Extract the (X, Y) coordinate from the center of the cell holding the provided text.  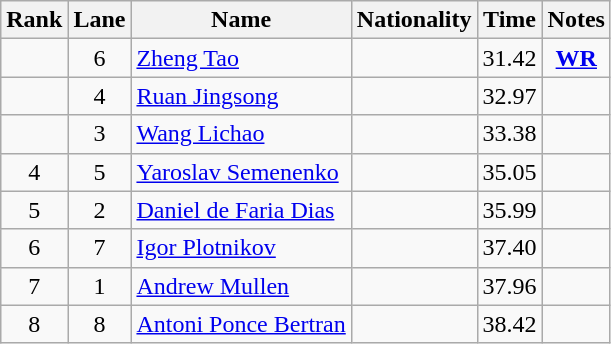
Nationality (414, 20)
Igor Plotnikov (241, 248)
Lane (100, 20)
Rank (34, 20)
Antoni Ponce Bertran (241, 324)
1 (100, 286)
35.05 (510, 172)
WR (576, 58)
Andrew Mullen (241, 286)
32.97 (510, 96)
33.38 (510, 134)
Notes (576, 20)
37.96 (510, 286)
31.42 (510, 58)
Yaroslav Semenenko (241, 172)
Time (510, 20)
Wang Lichao (241, 134)
37.40 (510, 248)
2 (100, 210)
3 (100, 134)
Zheng Tao (241, 58)
Ruan Jingsong (241, 96)
Name (241, 20)
Daniel de Faria Dias (241, 210)
35.99 (510, 210)
38.42 (510, 324)
